Return the (X, Y) coordinate for the center point of the cell that contains the specified text.  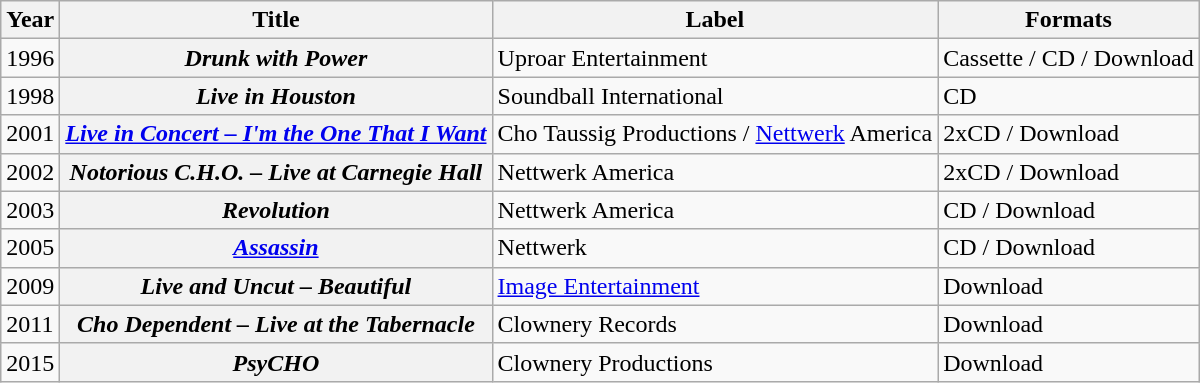
Live in Houston (276, 96)
PsyCHO (276, 362)
Nettwerk (715, 248)
2011 (30, 324)
Cho Taussig Productions / Nettwerk America (715, 134)
Title (276, 20)
Soundball International (715, 96)
Label (715, 20)
2001 (30, 134)
Clownery Productions (715, 362)
Revolution (276, 210)
Assassin (276, 248)
Year (30, 20)
2015 (30, 362)
Drunk with Power (276, 58)
Uproar Entertainment (715, 58)
2003 (30, 210)
Formats (1069, 20)
Cho Dependent – Live at the Tabernacle (276, 324)
1996 (30, 58)
2002 (30, 172)
2009 (30, 286)
2005 (30, 248)
Cassette / CD / Download (1069, 58)
CD (1069, 96)
Live in Concert – I'm the One That I Want (276, 134)
Clownery Records (715, 324)
Live and Uncut – Beautiful (276, 286)
1998 (30, 96)
Notorious C.H.O. – Live at Carnegie Hall (276, 172)
Image Entertainment (715, 286)
